Return the (X, Y) coordinate for the center point of the cell that contains the specified text.  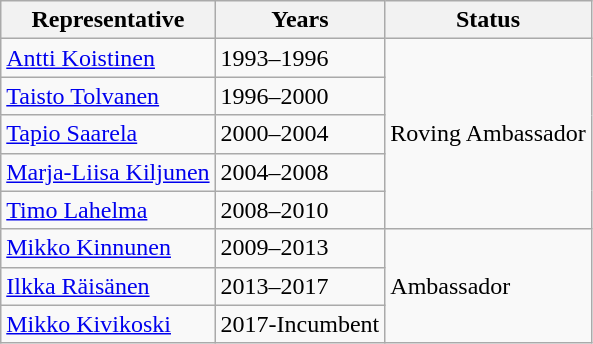
1996–2000 (300, 96)
Mikko Kivikoski (108, 324)
Mikko Kinnunen (108, 248)
2013–2017 (300, 286)
2008–2010 (300, 210)
Antti Koistinen (108, 58)
Timo Lahelma (108, 210)
Years (300, 20)
2004–2008 (300, 172)
Roving Ambassador (488, 134)
2009–2013 (300, 248)
Taisto Tolvanen (108, 96)
Ambassador (488, 286)
Status (488, 20)
1993–1996 (300, 58)
Marja-Liisa Kiljunen (108, 172)
Tapio Saarela (108, 134)
Ilkka Räisänen (108, 286)
Representative (108, 20)
2000–2004 (300, 134)
2017-Incumbent (300, 324)
